Determine the [x, y] coordinate at the center of the cell enclosing the given text.  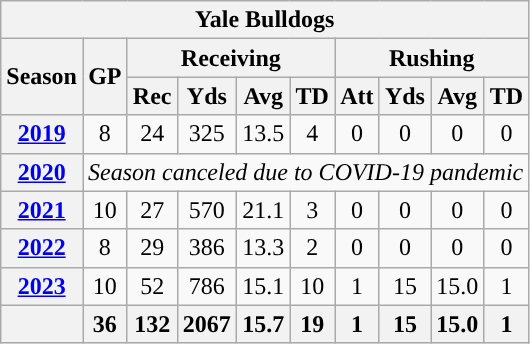
15.7 [264, 324]
Rec [152, 96]
52 [152, 286]
570 [206, 210]
Yale Bulldogs [265, 20]
27 [152, 210]
2020 [42, 172]
132 [152, 324]
4 [312, 134]
325 [206, 134]
36 [104, 324]
Season canceled due to COVID-19 pandemic [305, 172]
2 [312, 248]
GP [104, 77]
29 [152, 248]
786 [206, 286]
Receiving [230, 58]
13.5 [264, 134]
13.3 [264, 248]
386 [206, 248]
Att [358, 96]
3 [312, 210]
2067 [206, 324]
2021 [42, 210]
2022 [42, 248]
21.1 [264, 210]
Rushing [432, 58]
15.1 [264, 286]
2019 [42, 134]
24 [152, 134]
Season [42, 77]
19 [312, 324]
2023 [42, 286]
